From the cell containing the given text, extract its center point as (X, Y) coordinate. 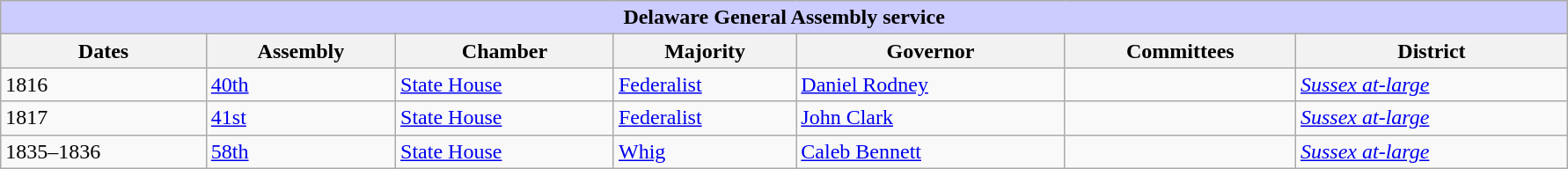
Caleb Bennett (931, 151)
Committees (1180, 51)
Daniel Rodney (931, 84)
Chamber (505, 51)
Delaware General Assembly service (785, 18)
40th (301, 84)
Dates (104, 51)
District (1431, 51)
John Clark (931, 118)
58th (301, 151)
1817 (104, 118)
41st (301, 118)
1835–1836 (104, 151)
1816 (104, 84)
Majority (704, 51)
Assembly (301, 51)
Whig (704, 151)
Governor (931, 51)
